Provide the [X, Y] coordinate of the cell's center where the given text is located.  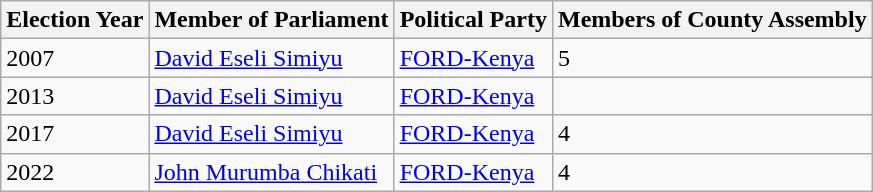
Member of Parliament [272, 20]
Members of County Assembly [712, 20]
2017 [75, 134]
2022 [75, 172]
5 [712, 58]
2013 [75, 96]
Political Party [473, 20]
2007 [75, 58]
John Murumba Chikati [272, 172]
Election Year [75, 20]
